Return the [X, Y] coordinate for the center point of the cell that contains the specified text.  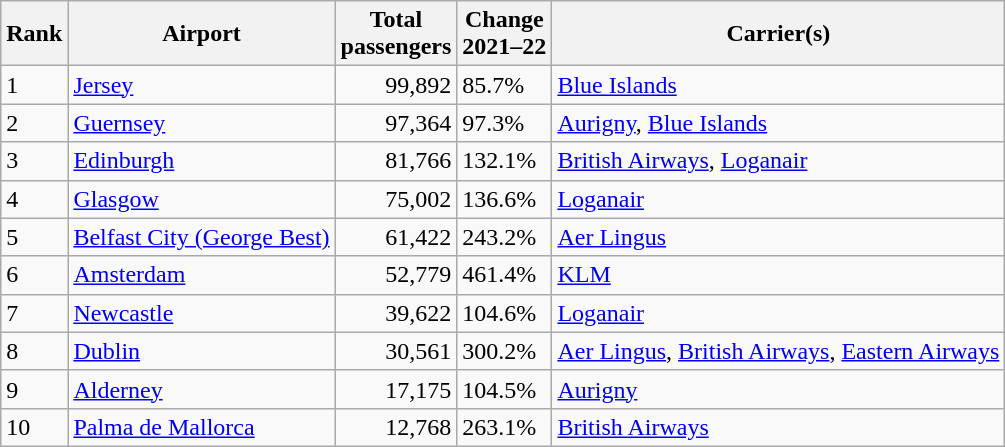
12,768 [396, 427]
KLM [778, 275]
263.1% [504, 427]
British Airways [778, 427]
136.6% [504, 199]
Edinburgh [202, 161]
Belfast City (George Best) [202, 237]
Blue Islands [778, 85]
Dublin [202, 351]
461.4% [504, 275]
104.5% [504, 389]
1 [34, 85]
5 [34, 237]
7 [34, 313]
97,364 [396, 123]
8 [34, 351]
6 [34, 275]
Aurigny, Blue Islands [778, 123]
81,766 [396, 161]
30,561 [396, 351]
17,175 [396, 389]
243.2% [504, 237]
10 [34, 427]
Newcastle [202, 313]
132.1% [504, 161]
Airport [202, 34]
9 [34, 389]
75,002 [396, 199]
Aer Lingus, British Airways, Eastern Airways [778, 351]
Total passengers [396, 34]
Carrier(s) [778, 34]
Amsterdam [202, 275]
52,779 [396, 275]
Aurigny [778, 389]
Glasgow [202, 199]
Aer Lingus [778, 237]
99,892 [396, 85]
3 [34, 161]
Alderney [202, 389]
300.2% [504, 351]
97.3% [504, 123]
4 [34, 199]
85.7% [504, 85]
British Airways, Loganair [778, 161]
Change2021–22 [504, 34]
104.6% [504, 313]
39,622 [396, 313]
Jersey [202, 85]
61,422 [396, 237]
Palma de Mallorca [202, 427]
Rank [34, 34]
Guernsey [202, 123]
2 [34, 123]
